Locate the cell with the specified text and output its (x, y) center coordinate. 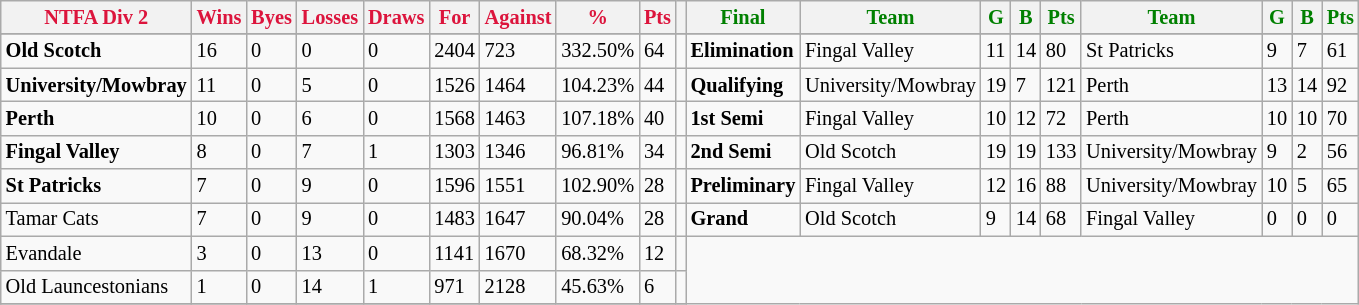
88 (1061, 186)
56 (1340, 152)
1526 (454, 85)
102.90% (598, 186)
1596 (454, 186)
65 (1340, 186)
Old Launcestonians (96, 287)
2128 (518, 287)
68.32% (598, 253)
1346 (518, 152)
2 (1307, 152)
107.18% (598, 118)
45.63% (598, 287)
68 (1061, 219)
Losses (330, 17)
Grand (744, 219)
Wins (220, 17)
1551 (518, 186)
133 (1061, 152)
1568 (454, 118)
Draws (396, 17)
1463 (518, 118)
90.04% (598, 219)
1647 (518, 219)
70 (1340, 118)
723 (518, 51)
64 (658, 51)
1483 (454, 219)
72 (1061, 118)
1st Semi (744, 118)
34 (658, 152)
3 (220, 253)
61 (1340, 51)
971 (454, 287)
1303 (454, 152)
1464 (518, 85)
96.81% (598, 152)
Preliminary (744, 186)
80 (1061, 51)
1141 (454, 253)
% (598, 17)
332.50% (598, 51)
1670 (518, 253)
121 (1061, 85)
Tamar Cats (96, 219)
Evandale (96, 253)
Qualifying (744, 85)
NTFA Div 2 (96, 17)
44 (658, 85)
92 (1340, 85)
104.23% (598, 85)
Byes (271, 17)
Against (518, 17)
Elimination (744, 51)
For (454, 17)
2nd Semi (744, 152)
40 (658, 118)
Final (744, 17)
2404 (454, 51)
8 (220, 152)
